Provide the [x, y] coordinate of the cell's center where the given text is located.  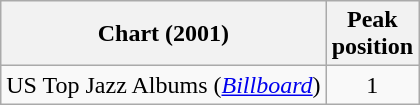
Chart (2001) [164, 34]
Peakposition [372, 34]
US Top Jazz Albums (Billboard) [164, 85]
1 [372, 85]
